Return (x, y) of the center of cell containing provided text 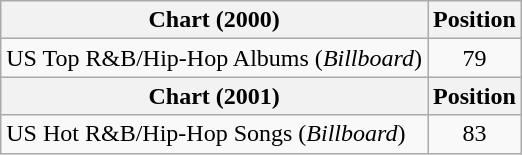
Chart (2000) (214, 20)
US Hot R&B/Hip-Hop Songs (Billboard) (214, 134)
US Top R&B/Hip-Hop Albums (Billboard) (214, 58)
79 (475, 58)
Chart (2001) (214, 96)
83 (475, 134)
